Scan for the cell matching the given text and deliver its (x, y) coordinate at center. 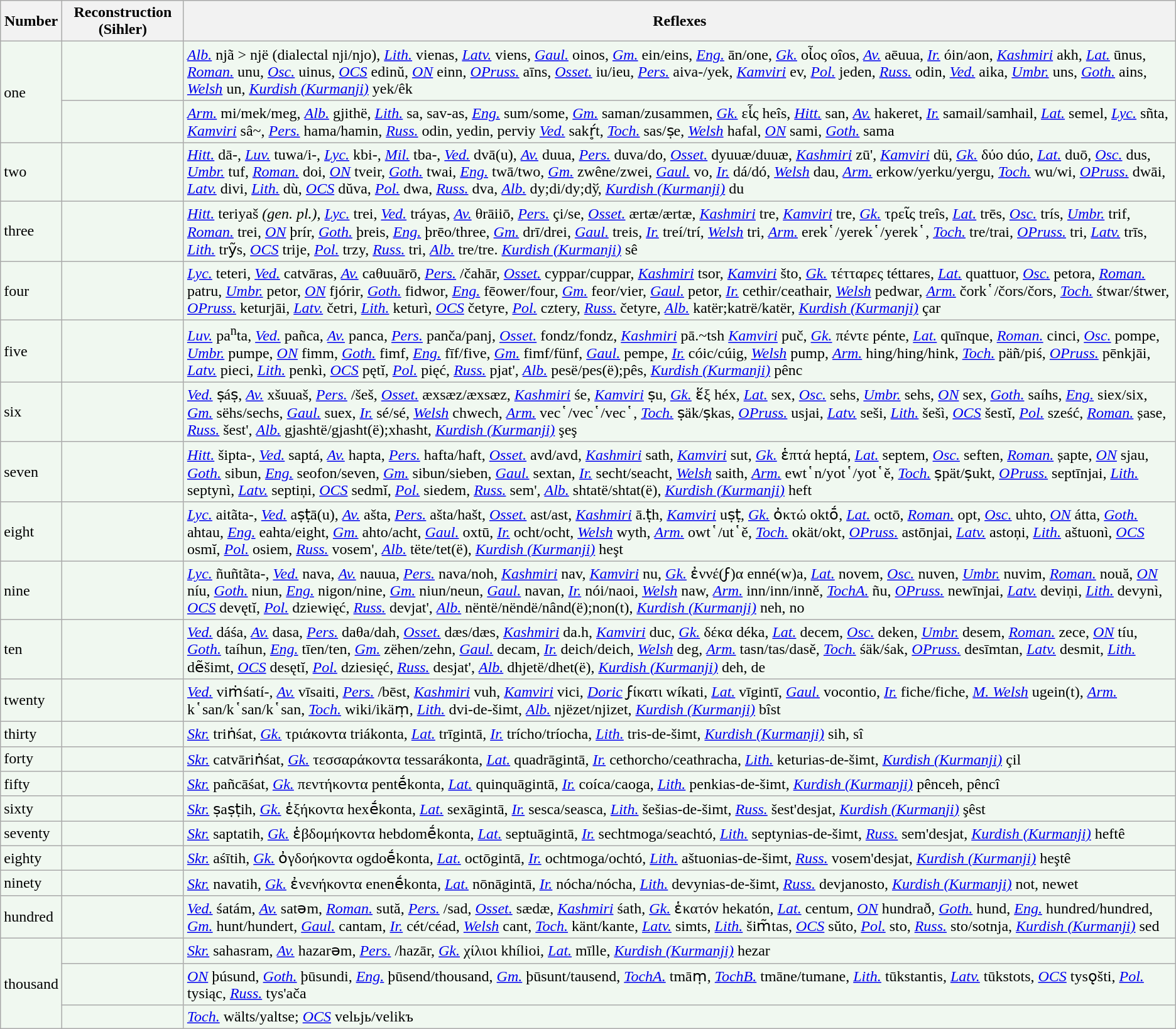
five (31, 352)
two (31, 171)
Number (31, 21)
Skr. triṅśat, Gk. τριάκοντα triákonta, Lat. trīgintā, Ir. trícho/tríocha, Lith. tris-de-šimt, Kurdish (Kurmanji) sih, sî (680, 734)
eighty (31, 858)
Reflexes (680, 21)
thirty (31, 734)
seventy (31, 834)
Skr. ṣaṣṭih, Gk. ἑξήκοντα hexḗkonta, Lat. sexāgintā, Ir. sesca/seasca, Lith. šešias-de-šimt, Russ. šest'desjat, Kurdish (Kurmanji) şêst (680, 808)
six (31, 412)
twenty (31, 700)
one (31, 92)
hundred (31, 917)
sixty (31, 808)
nine (31, 591)
seven (31, 471)
Skr. catvāriṅśat, Gk. τεσσαράκοντα tessarákonta, Lat. quadrāgintā, Ir. cethorcho/ceathracha, Lith. keturias-de-šimt, Kurdish (Kurmanji) çil (680, 759)
fifty (31, 784)
ten (31, 650)
Reconstruction (Sihler) (122, 21)
thousand (31, 984)
three (31, 231)
Skr. sahasram, Av. hazarəm, Pers. /hazār, Gk. χίλιοι khílioi, Lat. mīlle, Kurdish (Kurmanji) hezar (680, 951)
Skr. navatih, Gk. ἐνενήκοντα enenḗkonta, Lat. nōnāgintā, Ir. nócha/nócha, Lith. devynias-de-šimt, Russ. devjanosto, Kurdish (Kurmanji) not, newet (680, 883)
Toch. wälts/yaltse; OCS velьjь/velikъ (680, 1017)
eight (31, 531)
ninety (31, 883)
forty (31, 759)
four (31, 291)
Skr. pañcāśat, Gk. πεντήκοντα pentḗkonta, Lat. quinquāgintā, Ir. coíca/caoga, Lith. penkias-de-šimt, Kurdish (Kurmanji) pênceh, pêncî (680, 784)
Skr. aśītih, Gk. ὀγδοήκοντα ogdoḗkonta, Lat. octōgintā, Ir. ochtmoga/ochtó, Lith. aštuonias-de-šimt, Russ. vosem'desjat, Kurdish (Kurmanji) heştê (680, 858)
